Extract the (x, y) coordinate from the center of the cell holding the provided text.  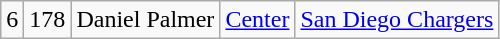
Daniel Palmer (146, 20)
Center (258, 20)
San Diego Chargers (397, 20)
6 (12, 20)
178 (48, 20)
